Capture the cell that displays the provided text and extract its [x, y] central coordinate. 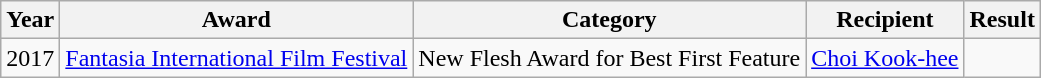
2017 [30, 58]
Fantasia International Film Festival [236, 58]
New Flesh Award for Best First Feature [610, 58]
Category [610, 20]
Choi Kook-hee [885, 58]
Award [236, 20]
Recipient [885, 20]
Result [1002, 20]
Year [30, 20]
